Determine the (x, y) coordinate at the center of the cell enclosing the given text.  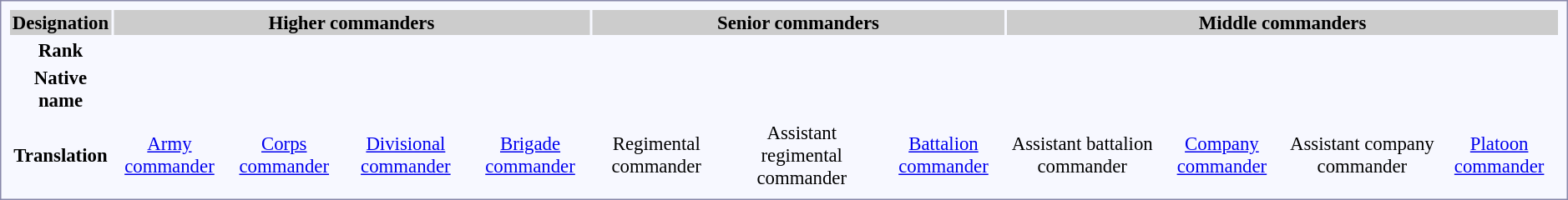
Rank (60, 50)
Assistant regimental commander (802, 155)
Translation (60, 155)
Middle commanders (1282, 22)
Designation (60, 22)
Corps commander (284, 155)
Brigade commander (530, 155)
Higher commanders (352, 22)
Divisional commander (406, 155)
Assistant company commander (1362, 155)
Native name (60, 88)
Assistant battalion commander (1082, 155)
Company commander (1222, 155)
Battalion commander (943, 155)
Senior commanders (798, 22)
Army commander (169, 155)
Regimental commander (656, 155)
Platoon commander (1500, 155)
